Find where the given text appears and provide that cell's center as (x, y) coordinate. 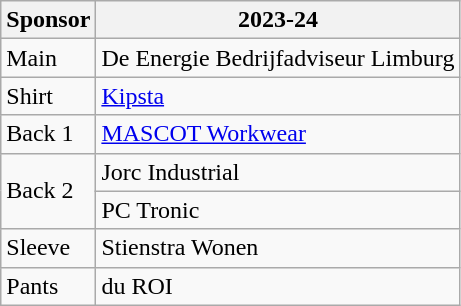
Shirt (48, 96)
du ROI (278, 286)
Back 2 (48, 191)
Back 1 (48, 134)
PC Tronic (278, 210)
Jorc Industrial (278, 172)
Sponsor (48, 20)
2023-24 (278, 20)
Stienstra Wonen (278, 248)
MASCOT Workwear (278, 134)
De Energie Bedrijfadviseur Limburg (278, 58)
Kipsta (278, 96)
Pants (48, 286)
Main (48, 58)
Sleeve (48, 248)
